Provide the [X, Y] coordinate of the cell's center where the given text is located.  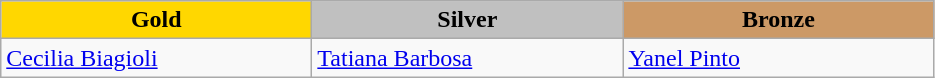
Yanel Pinto [778, 58]
Tatiana Barbosa [468, 58]
Silver [468, 20]
Bronze [778, 20]
Cecilia Biagioli [156, 58]
Gold [156, 20]
